Return the [x, y] coordinate for the center point of the cell that contains the specified text.  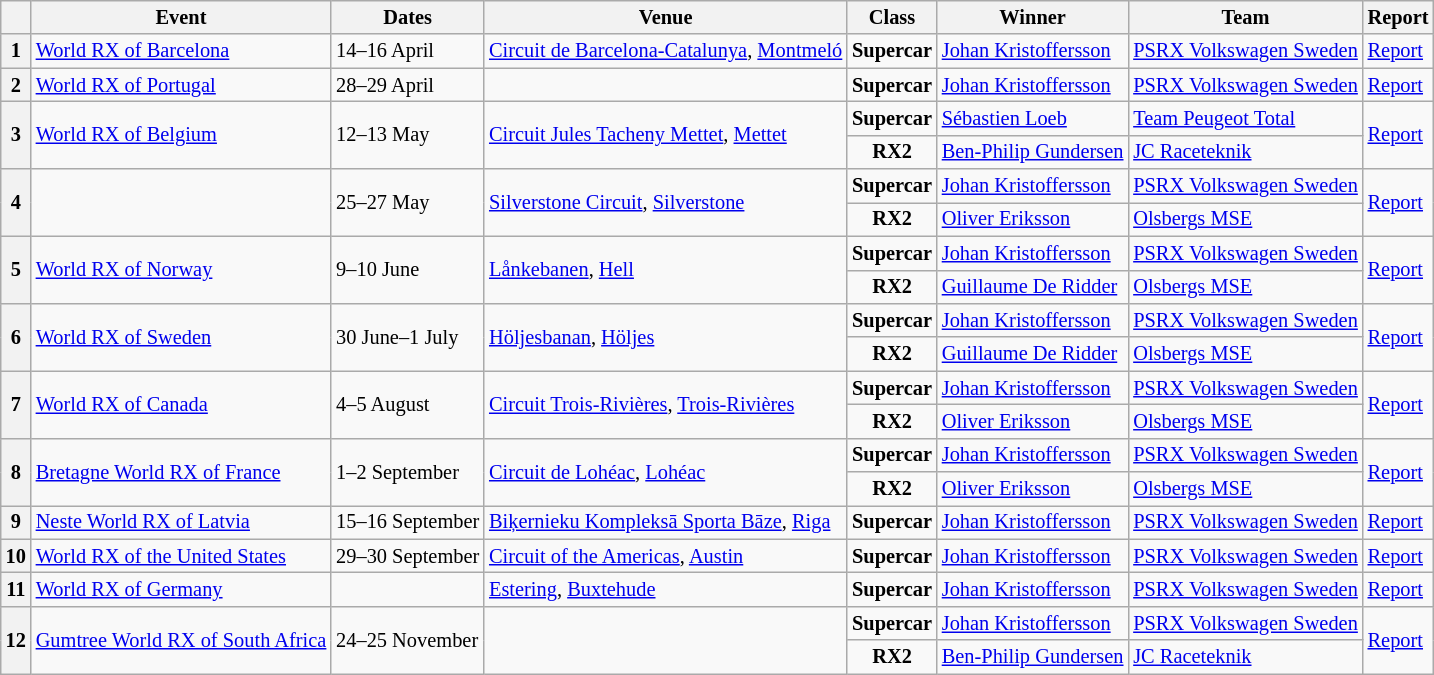
World RX of Belgium [181, 134]
3 [16, 134]
11 [16, 589]
World RX of Barcelona [181, 51]
Circuit de Barcelona-Catalunya, Montmeló [666, 51]
Circuit of the Americas, Austin [666, 556]
25–27 May [408, 202]
World RX of Sweden [181, 336]
2 [16, 85]
1 [16, 51]
Team Peugeot Total [1245, 118]
World RX of Norway [181, 270]
14–16 April [408, 51]
Team [1245, 17]
Winner [1032, 17]
8 [16, 472]
Lånkebanen, Hell [666, 270]
Dates [408, 17]
Estering, Buxtehude [666, 589]
World RX of the United States [181, 556]
29–30 September [408, 556]
10 [16, 556]
7 [16, 404]
Höljesbanan, Höljes [666, 336]
Biķernieku Kompleksā Sporta Bāze, Riga [666, 522]
Silverstone Circuit, Silverstone [666, 202]
1–2 September [408, 472]
Venue [666, 17]
Neste World RX of Latvia [181, 522]
12 [16, 640]
15–16 September [408, 522]
Class [892, 17]
24–25 November [408, 640]
World RX of Germany [181, 589]
World RX of Canada [181, 404]
Circuit Trois-Rivières, Trois-Rivières [666, 404]
5 [16, 270]
4–5 August [408, 404]
World RX of Portugal [181, 85]
Circuit de Lohéac, Lohéac [666, 472]
Circuit Jules Tacheny Mettet, Mettet [666, 134]
28–29 April [408, 85]
Gumtree World RX of South Africa [181, 640]
9 [16, 522]
30 June–1 July [408, 336]
Bretagne World RX of France [181, 472]
6 [16, 336]
4 [16, 202]
12–13 May [408, 134]
9–10 June [408, 270]
Sébastien Loeb [1032, 118]
Event [181, 17]
